Determine the [X, Y] coordinate at the center of the cell enclosing the given text.  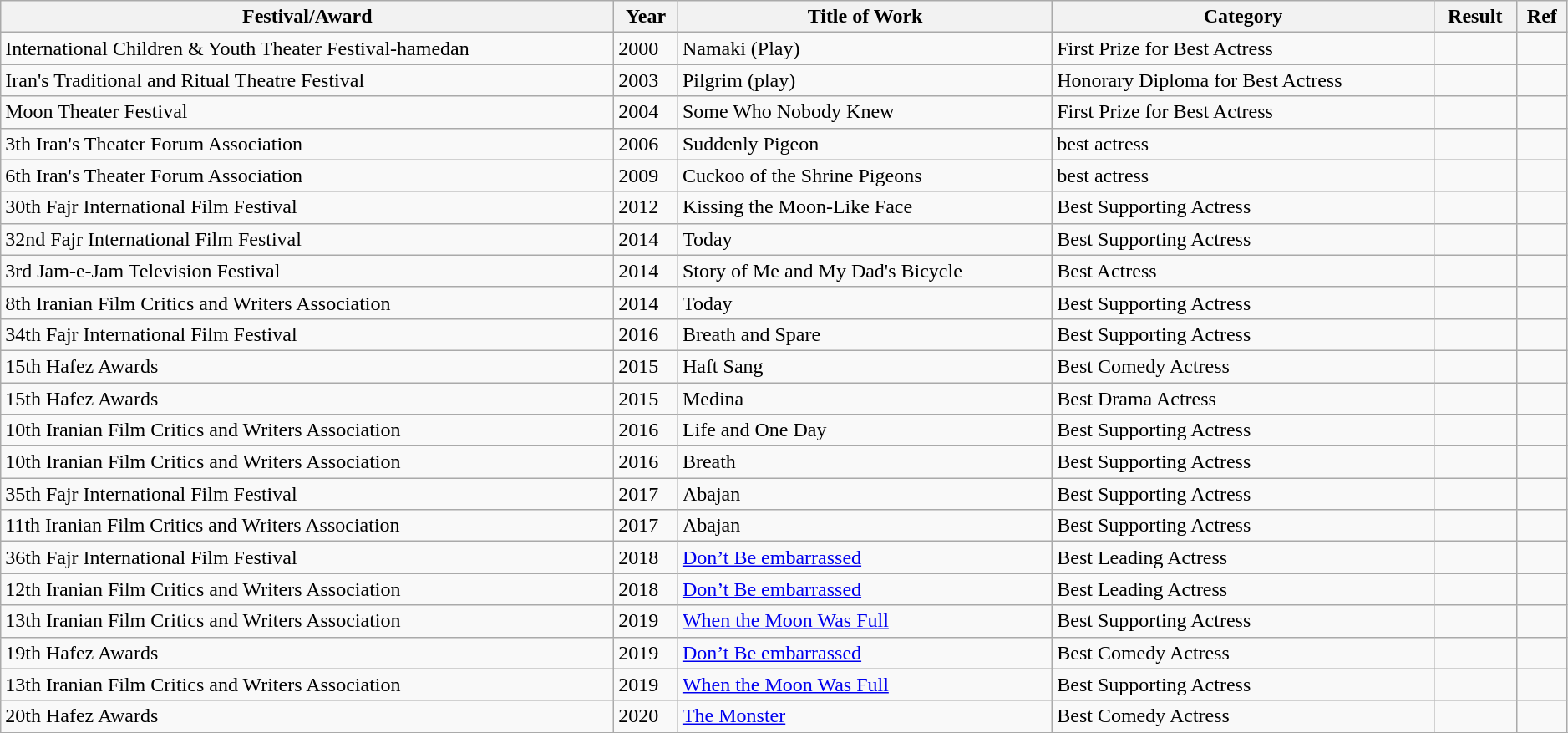
Breath and Spare [865, 334]
International Children & Youth Theater Festival-hamedan [307, 48]
Best Drama Actress [1243, 399]
2006 [647, 144]
3rd Jam-e-Jam Television Festival [307, 271]
Some Who Nobody Knew [865, 112]
Honorary Diploma for Best Actress [1243, 80]
Category [1243, 17]
Breath [865, 462]
30th Fajr International Film Festival [307, 207]
3th Iran's Theater Forum Association [307, 144]
Ref [1542, 17]
Story of Me and My Dad's Bicycle [865, 271]
Life and One Day [865, 430]
2004 [647, 112]
Namaki (Play) [865, 48]
Cuckoo of the Shrine Pigeons [865, 176]
Best Actress [1243, 271]
Haft Sang [865, 366]
2009 [647, 176]
Kissing the Moon-Like Face [865, 207]
Iran's Traditional and Ritual Theatre Festival [307, 80]
8th Iranian Film Critics and Writers Association [307, 303]
Suddenly Pigeon [865, 144]
6th Iran's Theater Forum Association [307, 176]
36th Fajr International Film Festival [307, 557]
2012 [647, 207]
35th Fajr International Film Festival [307, 494]
34th Fajr International Film Festival [307, 334]
Medina [865, 399]
2000 [647, 48]
12th Iranian Film Critics and Writers Association [307, 589]
2003 [647, 80]
32nd Fajr International Film Festival [307, 239]
Pilgrim (play) [865, 80]
The Monster [865, 716]
Title of Work [865, 17]
11th Iranian Film Critics and Writers Association [307, 526]
2020 [647, 716]
Result [1475, 17]
20th Hafez Awards [307, 716]
Moon Theater Festival [307, 112]
Year [647, 17]
19th Hafez Awards [307, 653]
Festival/Award [307, 17]
